Capture the cell that displays the provided text and extract its (x, y) central coordinate. 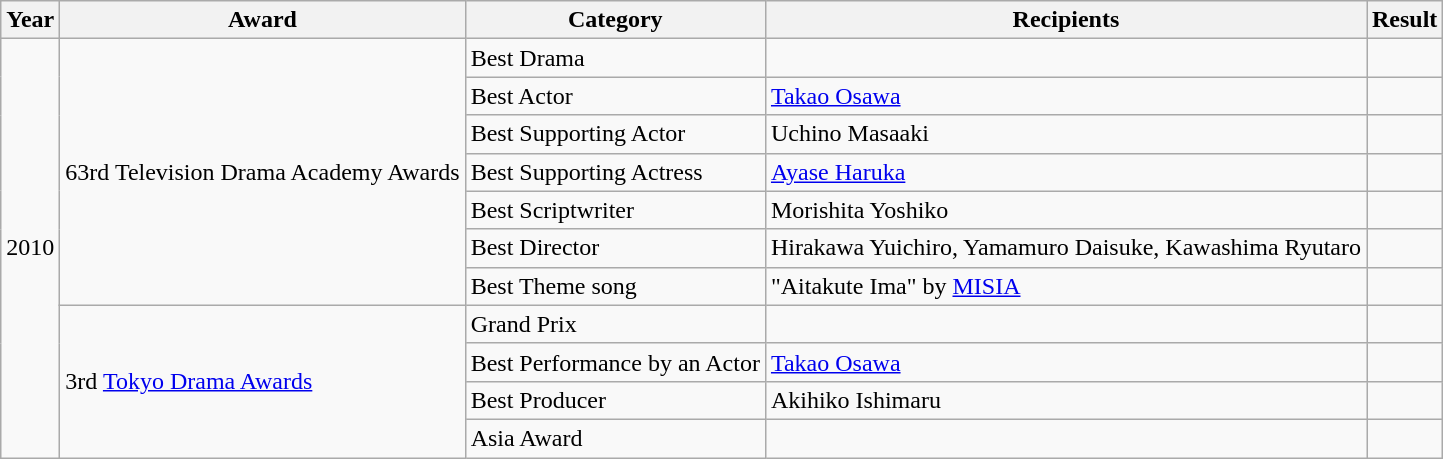
Best Drama (615, 58)
Best Supporting Actress (615, 172)
Best Producer (615, 400)
Category (615, 20)
Akihiko Ishimaru (1066, 400)
Best Performance by an Actor (615, 362)
Uchino Masaaki (1066, 134)
Year (30, 20)
Best Scriptwriter (615, 210)
Morishita Yoshiko (1066, 210)
Asia Award (615, 438)
Best Theme song (615, 286)
Recipients (1066, 20)
Ayase Haruka (1066, 172)
63rd Television Drama Academy Awards (262, 172)
Best Supporting Actor (615, 134)
"Aitakute Ima" by MISIA (1066, 286)
Grand Prix (615, 324)
Best Director (615, 248)
Award (262, 20)
Result (1404, 20)
3rd Tokyo Drama Awards (262, 381)
Best Actor (615, 96)
2010 (30, 248)
Hirakawa Yuichiro, Yamamuro Daisuke, Kawashima Ryutaro (1066, 248)
